Search for the cell housing the specified text and yield its [x, y] center coordinate. 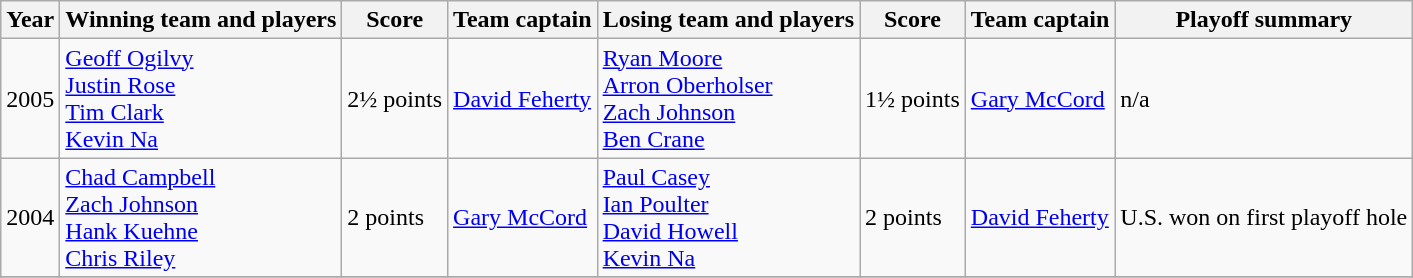
Winning team and players [201, 20]
U.S. won on first playoff hole [1264, 218]
n/a [1264, 98]
1½ points [913, 98]
2005 [30, 98]
Geoff Ogilvy Justin Rose Tim ClarkKevin Na [201, 98]
2½ points [395, 98]
2004 [30, 218]
Chad Campbell Zach Johnson Hank Kuehne Chris Riley [201, 218]
Paul Casey Ian Poulter David Howell Kevin Na [728, 218]
Playoff summary [1264, 20]
Ryan Moore Arron Oberholser Zach Johnson Ben Crane [728, 98]
Year [30, 20]
Losing team and players [728, 20]
